Output the [x, y] coordinate of the center of the cell containing the given text.  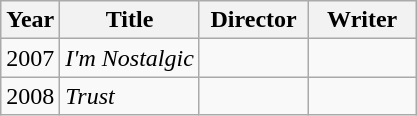
Director [254, 20]
2008 [30, 96]
Writer [362, 20]
2007 [30, 58]
Year [30, 20]
Trust [130, 96]
Title [130, 20]
I'm Nostalgic [130, 58]
